Return [x, y] of the center of cell containing provided text 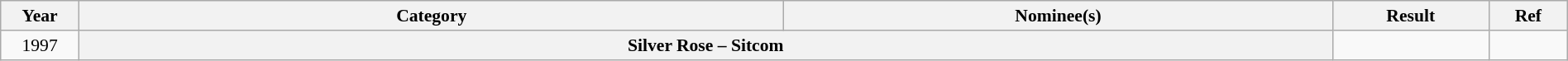
Category [432, 16]
1997 [40, 45]
Result [1411, 16]
Nominee(s) [1059, 16]
Silver Rose – Sitcom [705, 45]
Year [40, 16]
Ref [1528, 16]
